Capture the cell that displays the provided text and extract its (x, y) central coordinate. 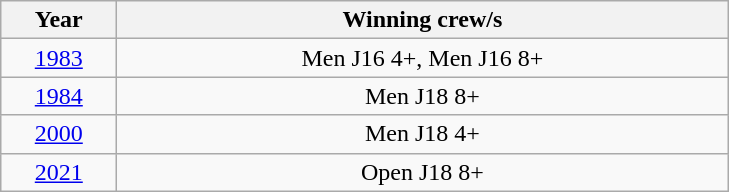
Winning crew/s (422, 20)
1983 (59, 58)
2000 (59, 134)
2021 (59, 172)
Men J16 4+, Men J16 8+ (422, 58)
Men J18 8+ (422, 96)
Year (59, 20)
Open J18 8+ (422, 172)
Men J18 4+ (422, 134)
1984 (59, 96)
